Pinpoint the cell where the given text exists, returning its [X, Y] midpoint coordinate. 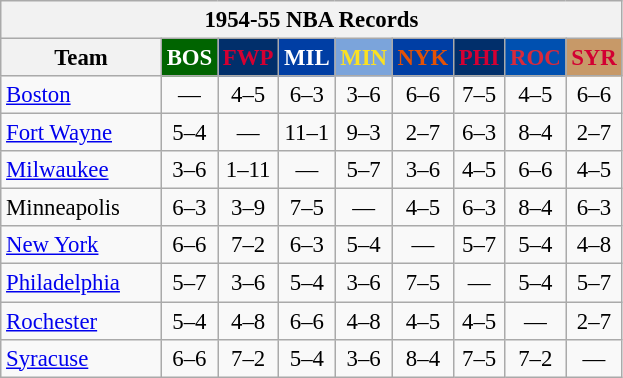
Rochester [82, 321]
11–1 [307, 133]
Minneapolis [82, 208]
9–3 [364, 133]
Boston [82, 95]
MIN [364, 58]
MIL [307, 58]
New York [82, 245]
NYK [422, 58]
3–9 [248, 208]
FWP [248, 58]
BOS [189, 58]
PHI [480, 58]
SYR [594, 58]
Milwaukee [82, 170]
Philadelphia [82, 283]
ROC [536, 58]
1954-55 NBA Records [312, 20]
Fort Wayne [82, 133]
Team [82, 58]
1–11 [248, 170]
Syracuse [82, 358]
